Determine the (X, Y) coordinate at the center of the cell enclosing the given text.  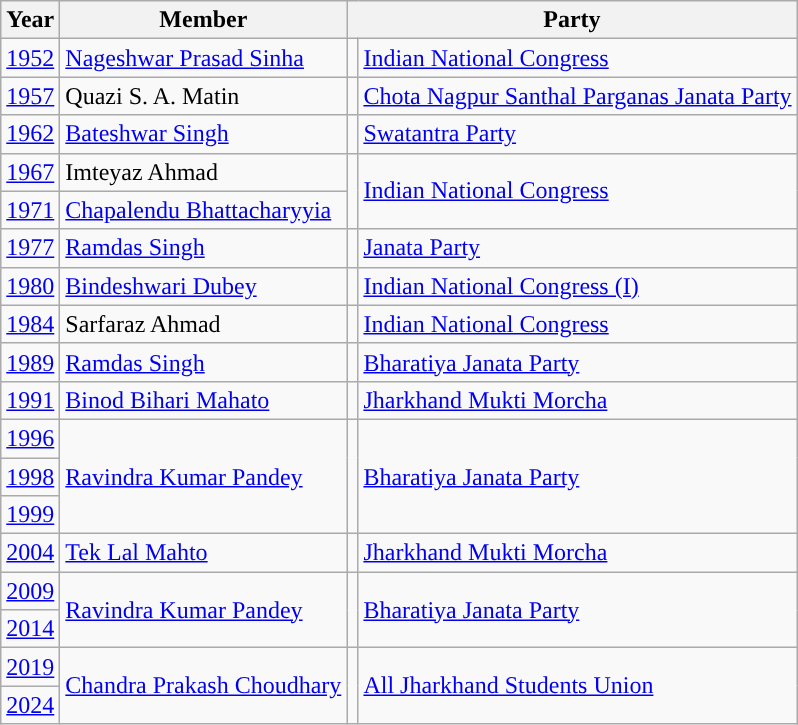
1989 (30, 362)
2019 (30, 667)
2024 (30, 705)
Imteyaz Ahmad (204, 172)
1967 (30, 172)
Year (30, 20)
Sarfaraz Ahmad (204, 324)
Quazi S. A. Matin (204, 96)
Chapalendu Bhattacharyyia (204, 210)
Tek Lal Mahto (204, 553)
Janata Party (578, 248)
1980 (30, 286)
Nageshwar Prasad Sinha (204, 58)
1984 (30, 324)
Binod Bihari Mahato (204, 400)
1996 (30, 438)
1962 (30, 134)
2014 (30, 629)
1971 (30, 210)
Chota Nagpur Santhal Parganas Janata Party (578, 96)
1952 (30, 58)
1991 (30, 400)
Indian National Congress (I) (578, 286)
1957 (30, 96)
Chandra Prakash Choudhary (204, 686)
Bindeshwari Dubey (204, 286)
Swatantra Party (578, 134)
All Jharkhand Students Union (578, 686)
Member (204, 20)
2009 (30, 591)
Party (572, 20)
1977 (30, 248)
1999 (30, 515)
1998 (30, 477)
Bateshwar Singh (204, 134)
2004 (30, 553)
